Provide the (x, y) coordinate of the cell's center where the given text is located.  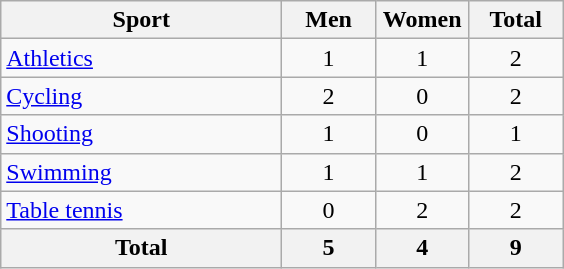
Women (422, 20)
Athletics (142, 58)
Table tennis (142, 210)
9 (516, 248)
Swimming (142, 172)
4 (422, 248)
Men (329, 20)
Cycling (142, 96)
5 (329, 248)
Shooting (142, 134)
Sport (142, 20)
